Determine the (X, Y) coordinate at the center of the cell enclosing the given text.  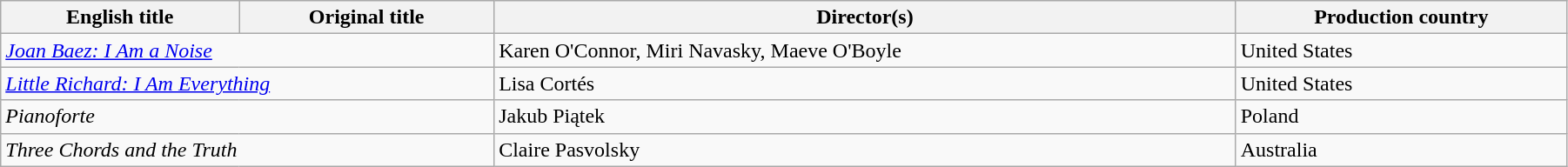
English title (120, 17)
Production country (1401, 17)
Original title (367, 17)
Little Richard: I Am Everything (247, 83)
Australia (1401, 150)
Director(s) (865, 17)
Jakub Piątek (865, 117)
Three Chords and the Truth (247, 150)
Pianoforte (247, 117)
Karen O'Connor, Miri Navasky, Maeve O'Boyle (865, 50)
Claire Pasvolsky (865, 150)
Joan Baez: I Am a Noise (247, 50)
Lisa Cortés (865, 83)
Poland (1401, 117)
